Determine the (X, Y) coordinate at the center of the cell enclosing the given text.  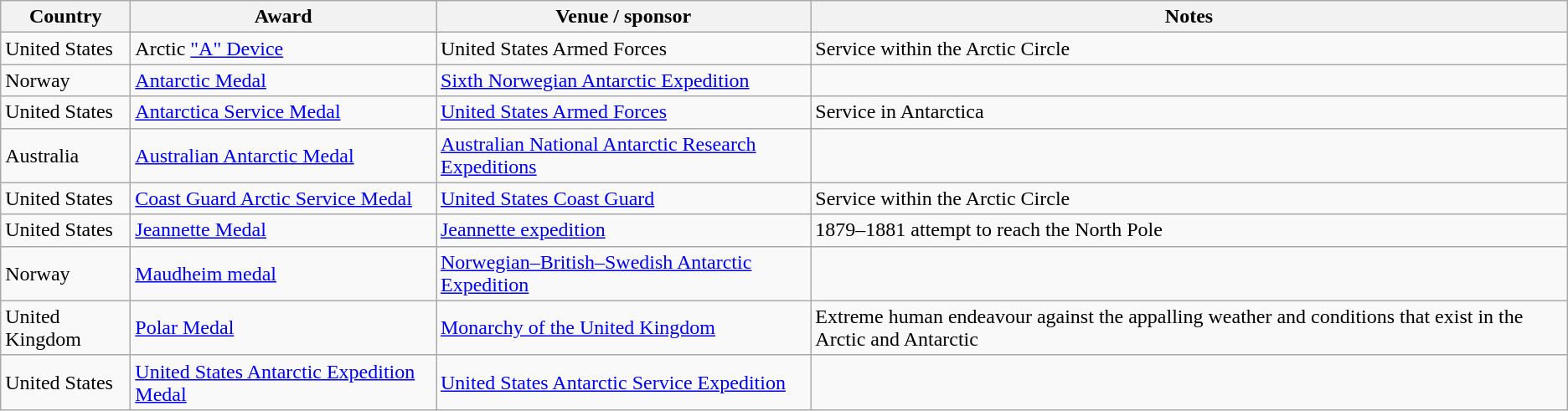
Jeannette expedition (623, 230)
Award (283, 17)
Antarctic Medal (283, 80)
United States Antarctic Expedition Medal (283, 382)
Antarctica Service Medal (283, 112)
Sixth Norwegian Antarctic Expedition (623, 80)
Country (65, 17)
Jeannette Medal (283, 230)
Australia (65, 156)
Notes (1189, 17)
United Kingdom (65, 328)
United States Coast Guard (623, 198)
Service in Antarctica (1189, 112)
Extreme human endeavour against the appalling weather and conditions that exist in the Arctic and Antarctic (1189, 328)
Monarchy of the United Kingdom (623, 328)
Maudheim medal (283, 273)
Polar Medal (283, 328)
Norwegian–British–Swedish Antarctic Expedition (623, 273)
Venue / sponsor (623, 17)
Australian National Antarctic Research Expeditions (623, 156)
1879–1881 attempt to reach the North Pole (1189, 230)
United States Antarctic Service Expedition (623, 382)
Arctic "A" Device (283, 49)
Coast Guard Arctic Service Medal (283, 198)
Australian Antarctic Medal (283, 156)
